Find where the given text appears and provide that cell's center as [x, y] coordinate. 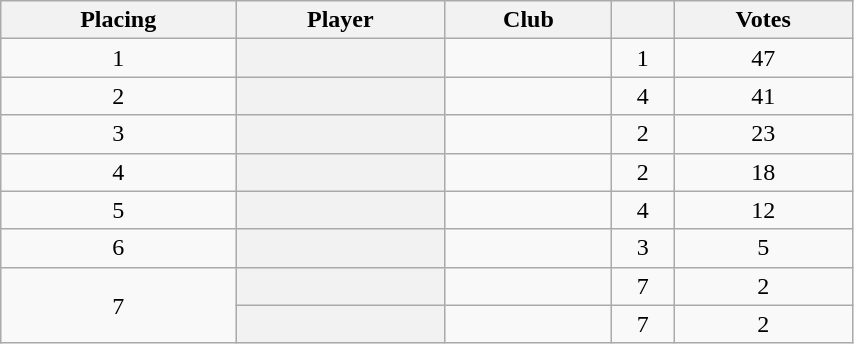
47 [764, 58]
12 [764, 210]
6 [118, 248]
Player [341, 20]
41 [764, 96]
23 [764, 134]
Club [528, 20]
Votes [764, 20]
18 [764, 172]
Placing [118, 20]
